Extract the (x, y) coordinate from the center of the cell holding the provided text.  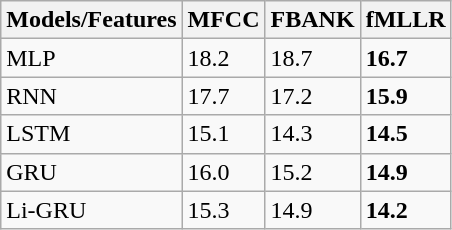
16.7 (406, 58)
17.2 (312, 96)
17.7 (224, 96)
15.3 (224, 210)
14.2 (406, 210)
LSTM (92, 134)
16.0 (224, 172)
15.1 (224, 134)
15.9 (406, 96)
fMLLR (406, 20)
18.2 (224, 58)
18.7 (312, 58)
FBANK (312, 20)
GRU (92, 172)
MFCC (224, 20)
14.5 (406, 134)
Li-GRU (92, 210)
Models/Features (92, 20)
RNN (92, 96)
MLP (92, 58)
15.2 (312, 172)
14.3 (312, 134)
